Identify which cell holds the provided text, then report its (X, Y) central coordinate. 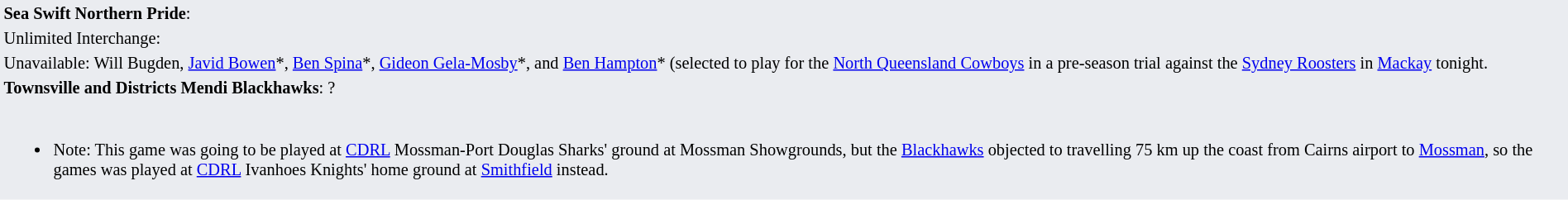
Townsville and Districts Mendi Blackhawks: ? (784, 88)
Sea Swift Northern Pride: (784, 13)
Unlimited Interchange: (784, 38)
